Return (x, y) of the center of cell containing provided text 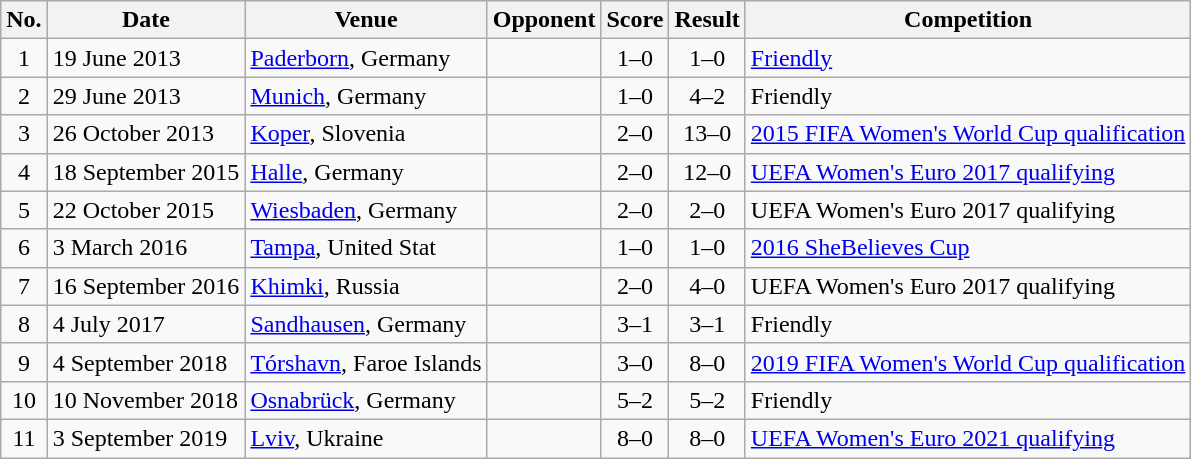
5 (24, 210)
16 September 2016 (146, 286)
Halle, Germany (366, 172)
8 (24, 324)
2019 FIFA Women's World Cup qualification (968, 362)
1 (24, 58)
11 (24, 438)
Koper, Slovenia (366, 134)
Lviv, Ukraine (366, 438)
4–0 (707, 286)
Khimki, Russia (366, 286)
10 November 2018 (146, 400)
UEFA Women's Euro 2021 qualifying (968, 438)
Result (707, 20)
3 March 2016 (146, 248)
3 (24, 134)
18 September 2015 (146, 172)
22 October 2015 (146, 210)
Munich, Germany (366, 96)
Osnabrück, Germany (366, 400)
4–2 (707, 96)
Tórshavn, Faroe Islands (366, 362)
10 (24, 400)
4 (24, 172)
Competition (968, 20)
4 September 2018 (146, 362)
Venue (366, 20)
3 September 2019 (146, 438)
2016 SheBelieves Cup (968, 248)
9 (24, 362)
12–0 (707, 172)
Tampa, United Stat (366, 248)
Wiesbaden, Germany (366, 210)
29 June 2013 (146, 96)
Paderborn, Germany (366, 58)
Sandhausen, Germany (366, 324)
6 (24, 248)
19 June 2013 (146, 58)
Date (146, 20)
26 October 2013 (146, 134)
Opponent (544, 20)
13–0 (707, 134)
2 (24, 96)
2015 FIFA Women's World Cup qualification (968, 134)
3–0 (635, 362)
No. (24, 20)
Score (635, 20)
7 (24, 286)
4 July 2017 (146, 324)
